Detect which cell encompasses the target text, then output its (X, Y) center coordinate. 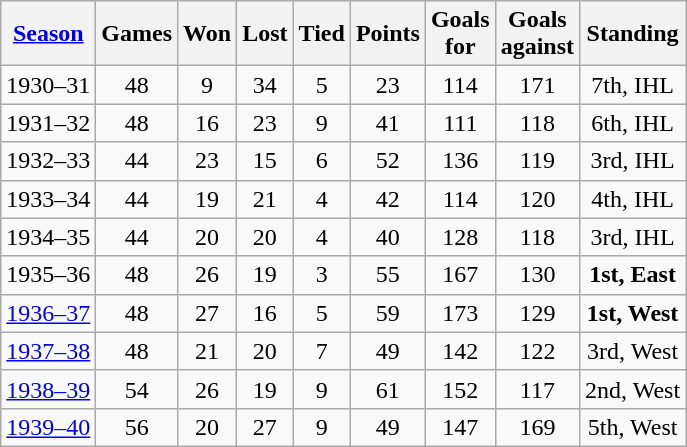
1930–31 (48, 85)
147 (460, 427)
59 (388, 313)
41 (388, 123)
117 (537, 389)
2nd, West (633, 389)
1934–35 (48, 237)
130 (537, 275)
55 (388, 275)
34 (265, 85)
129 (537, 313)
56 (137, 427)
173 (460, 313)
3 (322, 275)
15 (265, 161)
4th, IHL (633, 199)
169 (537, 427)
111 (460, 123)
3rd, West (633, 351)
1937–38 (48, 351)
Standing (633, 34)
1936–37 (48, 313)
5th, West (633, 427)
Goalsfor (460, 34)
7th, IHL (633, 85)
6 (322, 161)
1932–33 (48, 161)
119 (537, 161)
1938–39 (48, 389)
1931–32 (48, 123)
128 (460, 237)
Season (48, 34)
152 (460, 389)
61 (388, 389)
Points (388, 34)
142 (460, 351)
167 (460, 275)
Games (137, 34)
54 (137, 389)
Won (208, 34)
136 (460, 161)
Lost (265, 34)
40 (388, 237)
171 (537, 85)
1st, East (633, 275)
52 (388, 161)
42 (388, 199)
1933–34 (48, 199)
7 (322, 351)
1st, West (633, 313)
122 (537, 351)
Tied (322, 34)
120 (537, 199)
1935–36 (48, 275)
1939–40 (48, 427)
6th, IHL (633, 123)
Goalsagainst (537, 34)
